Locate the cell with the specified text and output its (x, y) center coordinate. 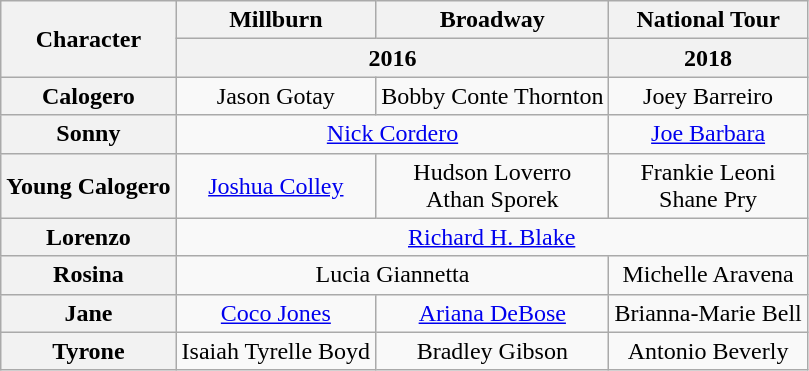
Bobby Conte Thornton (492, 96)
National Tour (708, 20)
Calogero (88, 96)
Young Calogero (88, 186)
2016 (392, 58)
Lorenzo (88, 237)
Rosina (88, 275)
Joshua Colley (276, 186)
Millburn (276, 20)
Michelle Aravena (708, 275)
Sonny (88, 134)
Broadway (492, 20)
Tyrone (88, 351)
Jason Gotay (276, 96)
Richard H. Blake (492, 237)
Lucia Giannetta (392, 275)
Coco Jones (276, 313)
Joey Barreiro (708, 96)
Ariana DeBose (492, 313)
Brianna-Marie Bell (708, 313)
Hudson Loverro Athan Sporek (492, 186)
Frankie Leoni Shane Pry (708, 186)
Antonio Beverly (708, 351)
Character (88, 39)
Nick Cordero (392, 134)
Jane (88, 313)
Bradley Gibson (492, 351)
Joe Barbara (708, 134)
2018 (708, 58)
Isaiah Tyrelle Boyd (276, 351)
